Return the [X, Y] coordinate for the center point of the cell that contains the specified text.  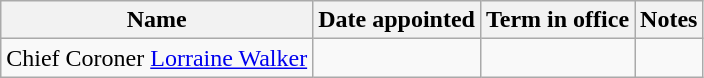
Chief Coroner Lorraine Walker [157, 58]
Name [157, 20]
Notes [669, 20]
Term in office [557, 20]
Date appointed [397, 20]
